Output the (x, y) coordinate of the center of the cell containing the given text.  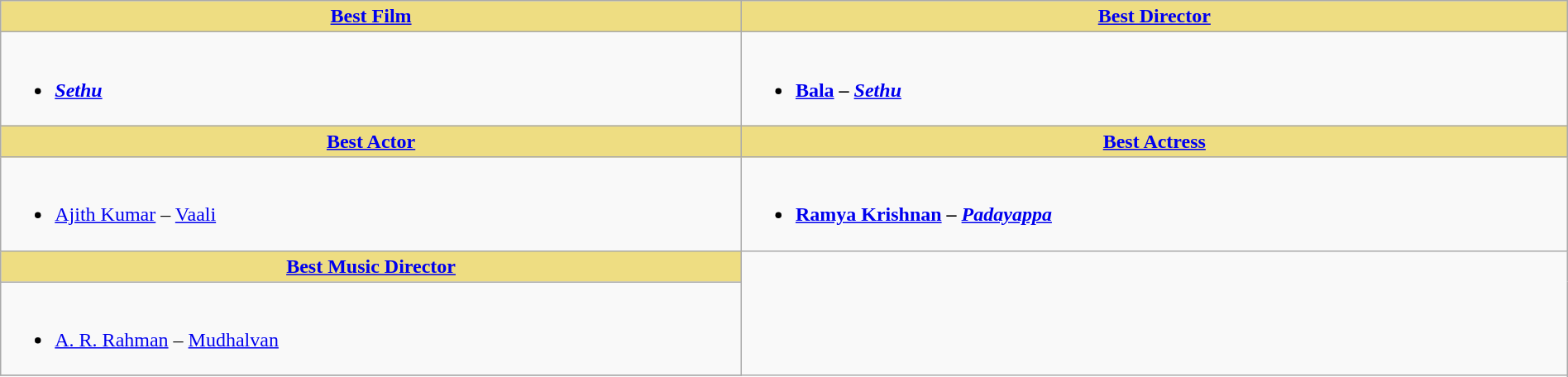
A. R. Rahman – Mudhalvan (371, 329)
Best Film (371, 17)
Ajith Kumar – Vaali (371, 203)
Sethu (371, 79)
Best Actress (1154, 141)
Ramya Krishnan – Padayappa (1154, 203)
Best Music Director (371, 266)
Best Director (1154, 17)
Best Actor (371, 141)
Bala – Sethu (1154, 79)
